Output the [x, y] coordinate of the center of the cell containing the given text.  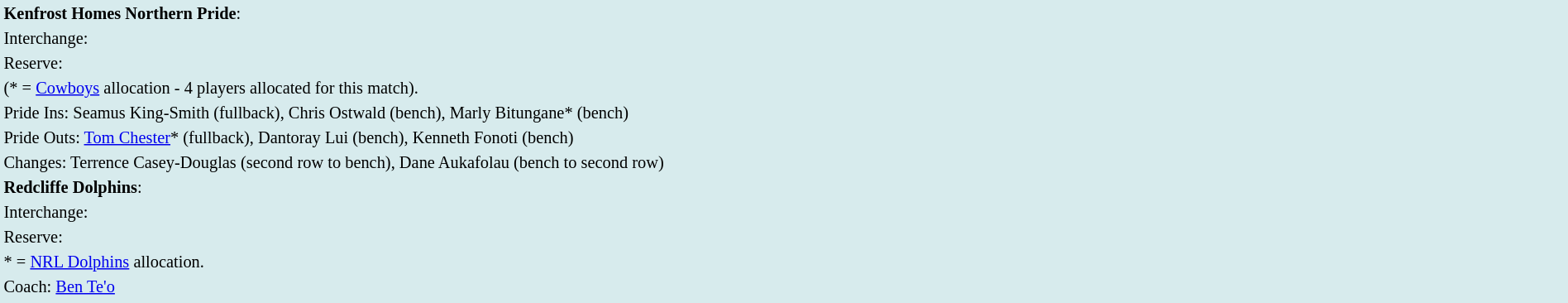
* = NRL Dolphins allocation. [784, 262]
Pride Ins: Seamus King-Smith (fullback), Chris Ostwald (bench), Marly Bitungane* (bench) [784, 113]
Kenfrost Homes Northern Pride: [784, 13]
Coach: Ben Te'o [784, 286]
Pride Outs: Tom Chester* (fullback), Dantoray Lui (bench), Kenneth Fonoti (bench) [784, 137]
(* = Cowboys allocation - 4 players allocated for this match). [784, 88]
Redcliffe Dolphins: [784, 187]
Changes: Terrence Casey-Douglas (second row to bench), Dane Aukafolau (bench to second row) [784, 162]
